For the text-containing cell, return its midpoint in [X, Y] coordinate format. 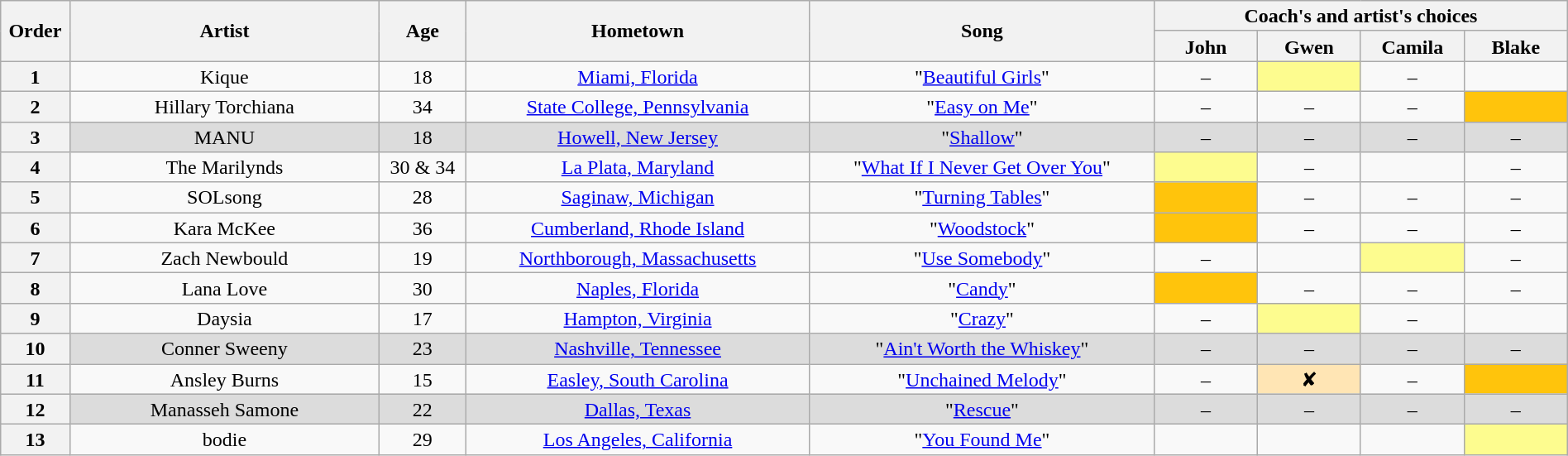
Age [423, 31]
"Crazy" [982, 318]
Hometown [638, 31]
MANU [225, 137]
Daysia [225, 318]
"You Found Me" [982, 440]
15 [423, 379]
Order [35, 31]
10 [35, 349]
"Woodstock" [982, 228]
Saginaw, Michigan [638, 197]
Gwen [1310, 46]
Lana Love [225, 288]
Easley, South Carolina [638, 379]
SOLsong [225, 197]
9 [35, 318]
30 [423, 288]
28 [423, 197]
bodie [225, 440]
13 [35, 440]
✘ [1310, 379]
"Beautiful Girls" [982, 76]
Camila [1413, 46]
State College, Pennsylvania [638, 106]
The Marilynds [225, 167]
34 [423, 106]
"Easy on Me" [982, 106]
4 [35, 167]
22 [423, 409]
Kara McKee [225, 228]
Kique [225, 76]
7 [35, 258]
"Rescue" [982, 409]
36 [423, 228]
"Ain't Worth the Whiskey" [982, 349]
17 [423, 318]
"What If I Never Get Over You" [982, 167]
"Shallow" [982, 137]
6 [35, 228]
12 [35, 409]
"Turning Tables" [982, 197]
Dallas, Texas [638, 409]
Cumberland, Rhode Island [638, 228]
11 [35, 379]
Hampton, Virginia [638, 318]
Nashville, Tennessee [638, 349]
Artist [225, 31]
La Plata, Maryland [638, 167]
Zach Newbould [225, 258]
2 [35, 106]
5 [35, 197]
"Unchained Melody" [982, 379]
30 & 34 [423, 167]
Naples, Florida [638, 288]
John [1206, 46]
Song [982, 31]
Manasseh Samone [225, 409]
Miami, Florida [638, 76]
Conner Sweeny [225, 349]
Blake [1515, 46]
29 [423, 440]
Howell, New Jersey [638, 137]
19 [423, 258]
Los Angeles, California [638, 440]
Northborough, Massachusetts [638, 258]
"Candy" [982, 288]
Ansley Burns [225, 379]
23 [423, 349]
8 [35, 288]
1 [35, 76]
"Use Somebody" [982, 258]
Hillary Torchiana [225, 106]
3 [35, 137]
Coach's and artist's choices [1361, 17]
